From the cell containing the given text, extract its center point as [X, Y] coordinate. 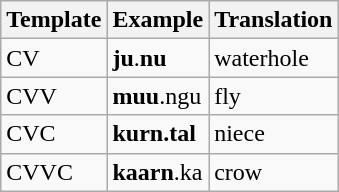
CVVC [54, 172]
ju.nu [158, 58]
niece [274, 134]
Template [54, 20]
crow [274, 172]
Example [158, 20]
waterhole [274, 58]
CVV [54, 96]
Translation [274, 20]
fly [274, 96]
CVC [54, 134]
CV [54, 58]
kaarn.ka [158, 172]
muu.ngu [158, 96]
kurn.tal [158, 134]
